Provide the [X, Y] coordinate of the cell's center where the given text is located.  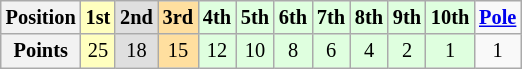
2 [407, 51]
6 [331, 51]
10th [450, 17]
8th [369, 17]
4th [217, 17]
25 [98, 51]
Pole [498, 17]
6th [293, 17]
5th [255, 17]
7th [331, 17]
10 [255, 51]
Points [41, 51]
9th [407, 17]
1st [98, 17]
4 [369, 51]
8 [293, 51]
18 [136, 51]
15 [178, 51]
Position [41, 17]
3rd [178, 17]
12 [217, 51]
2nd [136, 17]
